Provide the (X, Y) coordinate of the cell's center where the given text is located.  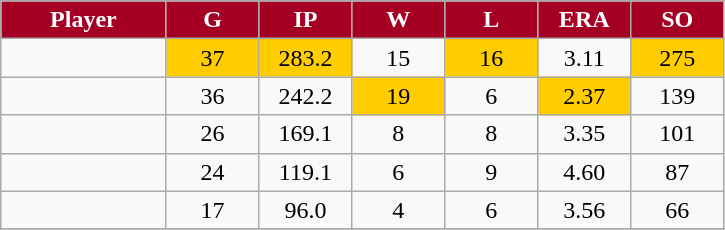
24 (212, 172)
242.2 (306, 96)
139 (678, 96)
G (212, 20)
2.37 (584, 96)
96.0 (306, 210)
119.1 (306, 172)
3.11 (584, 58)
Player (84, 20)
66 (678, 210)
W (398, 20)
SO (678, 20)
169.1 (306, 134)
101 (678, 134)
15 (398, 58)
4.60 (584, 172)
9 (492, 172)
3.35 (584, 134)
87 (678, 172)
19 (398, 96)
17 (212, 210)
275 (678, 58)
283.2 (306, 58)
L (492, 20)
16 (492, 58)
ERA (584, 20)
37 (212, 58)
36 (212, 96)
IP (306, 20)
4 (398, 210)
26 (212, 134)
3.56 (584, 210)
